Return the (x, y) coordinate for the center point of the cell that contains the specified text.  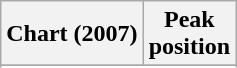
Chart (2007) (72, 34)
Peakposition (189, 34)
